Output the (X, Y) coordinate of the center of the cell containing the given text.  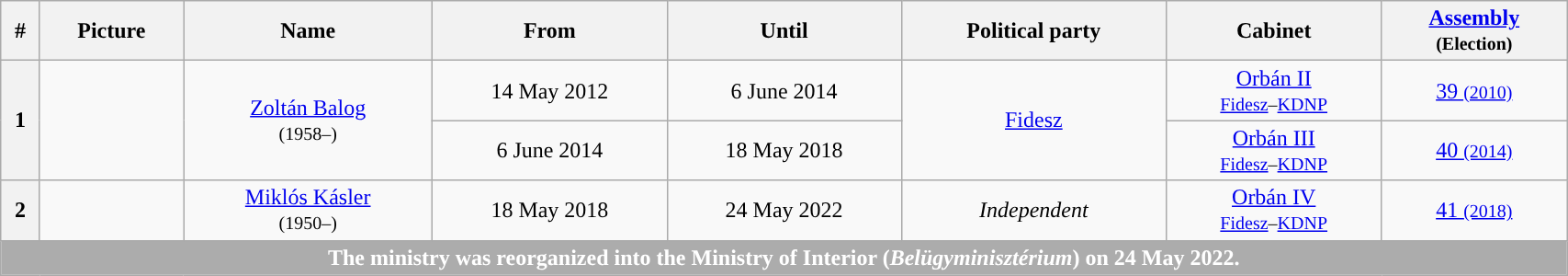
Cabinet (1273, 31)
Independent (1033, 210)
2 (20, 210)
1 (20, 121)
Until (784, 31)
Orbán IIIFidesz–KDNP (1273, 151)
Assembly(Election) (1474, 31)
Orbán IIFidesz–KDNP (1273, 90)
# (20, 31)
39 (2010) (1474, 90)
41 (2018) (1474, 210)
14 May 2012 (549, 90)
40 (2014) (1474, 151)
Orbán IVFidesz–KDNP (1273, 210)
Name (309, 31)
Miklós Kásler(1950–) (309, 210)
Zoltán Balog(1958–) (309, 121)
24 May 2022 (784, 210)
The ministry was reorganized into the Ministry of Interior (Belügyminisztérium) on 24 May 2022. (784, 258)
Political party (1033, 31)
From (549, 31)
Fidesz (1033, 121)
Picture (112, 31)
